Return the [X, Y] coordinate for the center point of the cell that contains the specified text.  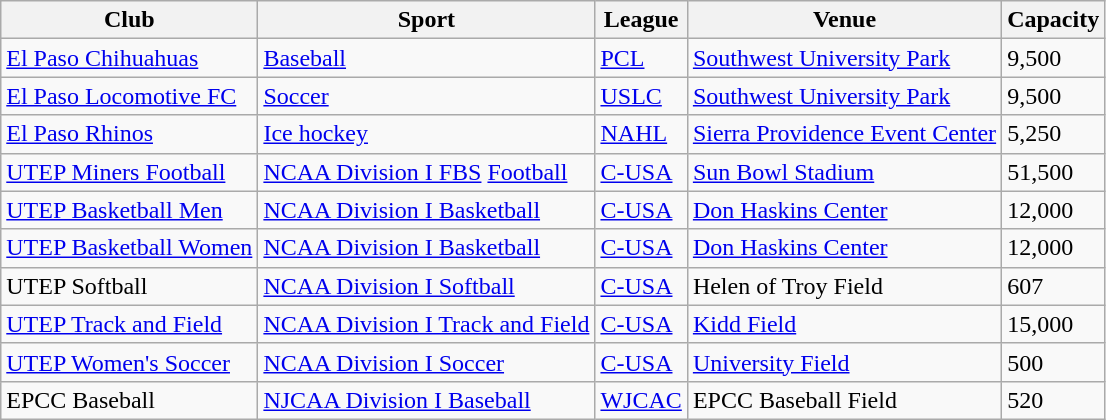
Ice hockey [426, 134]
520 [1054, 400]
UTEP Softball [130, 286]
UTEP Basketball Men [130, 210]
51,500 [1054, 172]
El Paso Chihuahuas [130, 58]
Sport [426, 20]
UTEP Basketball Women [130, 248]
UTEP Women's Soccer [130, 362]
607 [1054, 286]
EPCC Baseball [130, 400]
15,000 [1054, 324]
PCL [641, 58]
University Field [844, 362]
NAHL [641, 134]
5,250 [1054, 134]
NJCAA Division I Baseball [426, 400]
Baseball [426, 58]
NCAA Division I FBS Football [426, 172]
Soccer [426, 96]
El Paso Locomotive FC [130, 96]
El Paso Rhinos [130, 134]
NCAA Division I Track and Field [426, 324]
Sun Bowl Stadium [844, 172]
Sierra Providence Event Center [844, 134]
WJCAC [641, 400]
USLC [641, 96]
Venue [844, 20]
Club [130, 20]
UTEP Miners Football [130, 172]
500 [1054, 362]
NCAA Division I Softball [426, 286]
Kidd Field [844, 324]
Helen of Troy Field [844, 286]
League [641, 20]
Capacity [1054, 20]
NCAA Division I Soccer [426, 362]
UTEP Track and Field [130, 324]
EPCC Baseball Field [844, 400]
